Capture the cell that displays the provided text and extract its [X, Y] central coordinate. 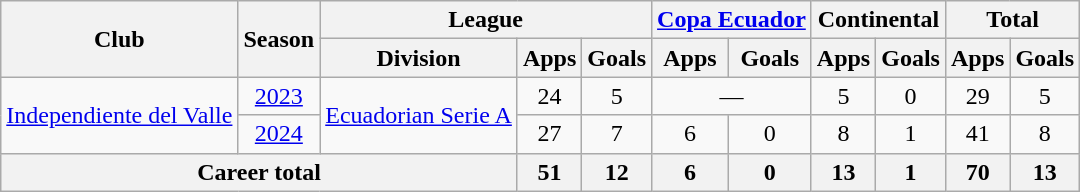
Ecuadorian Serie A [419, 115]
2024 [279, 134]
Copa Ecuador [732, 20]
Continental [878, 20]
Season [279, 39]
Independiente del Valle [120, 115]
29 [977, 96]
— [732, 96]
Division [419, 58]
24 [549, 96]
7 [617, 134]
Total [1012, 20]
51 [549, 172]
27 [549, 134]
41 [977, 134]
2023 [279, 96]
Career total [260, 172]
League [486, 20]
12 [617, 172]
Club [120, 39]
70 [977, 172]
